For the text-containing cell, return its midpoint in (X, Y) coordinate format. 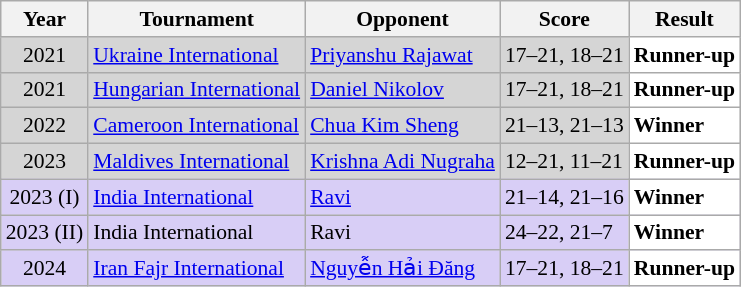
2023 (I) (44, 197)
21–13, 21–13 (564, 126)
Nguyễn Hải Đăng (402, 269)
12–21, 11–21 (564, 162)
2023 (44, 162)
Score (564, 19)
Result (684, 19)
Chua Kim Sheng (402, 126)
Iran Fajr International (196, 269)
2023 (II) (44, 233)
Maldives International (196, 162)
2024 (44, 269)
Tournament (196, 19)
21–14, 21–16 (564, 197)
Cameroon International (196, 126)
2022 (44, 126)
24–22, 21–7 (564, 233)
Priyanshu Rajawat (402, 55)
Daniel Nikolov (402, 90)
Ukraine International (196, 55)
Year (44, 19)
Krishna Adi Nugraha (402, 162)
Hungarian International (196, 90)
Opponent (402, 19)
